For the text-containing cell, return its midpoint in (x, y) coordinate format. 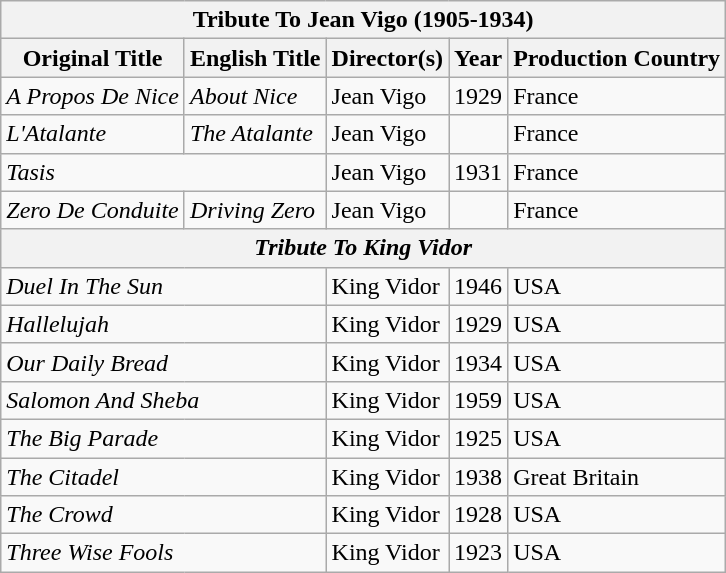
1931 (478, 172)
1946 (478, 286)
The Atalante (255, 134)
The Big Parade (164, 438)
English Title (255, 58)
Our Daily Bread (164, 362)
Hallelujah (164, 324)
Duel In The Sun (164, 286)
Director(s) (388, 58)
Tribute To Jean Vigo (1905-1934) (364, 20)
The Crowd (164, 515)
The Citadel (164, 477)
Three Wise Fools (164, 553)
Driving Zero (255, 210)
Zero De Conduite (93, 210)
Great Britain (617, 477)
About Nice (255, 96)
1959 (478, 400)
Original Title (93, 58)
1934 (478, 362)
1925 (478, 438)
Tribute To King Vidor (364, 248)
L'Atalante (93, 134)
1938 (478, 477)
A Propos De Nice (93, 96)
1928 (478, 515)
1923 (478, 553)
Year (478, 58)
Tasis (164, 172)
Production Country (617, 58)
Salomon And Sheba (164, 400)
